Locate the cell with the specified text and output its [X, Y] center coordinate. 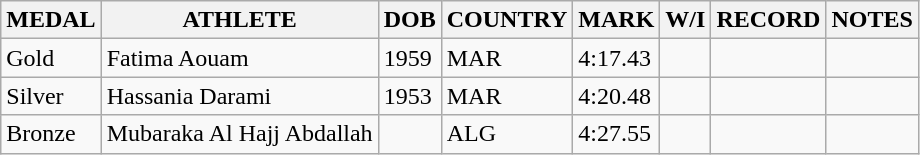
1953 [410, 96]
MARK [616, 20]
RECORD [768, 20]
NOTES [872, 20]
W/I [686, 20]
1959 [410, 58]
Gold [51, 58]
4:20.48 [616, 96]
Bronze [51, 134]
Hassania Darami [240, 96]
Silver [51, 96]
4:17.43 [616, 58]
MEDAL [51, 20]
Fatima Aouam [240, 58]
4:27.55 [616, 134]
DOB [410, 20]
COUNTRY [507, 20]
ALG [507, 134]
Mubaraka Al Hajj Abdallah [240, 134]
ATHLETE [240, 20]
